Detect which cell encompasses the target text, then output its (x, y) center coordinate. 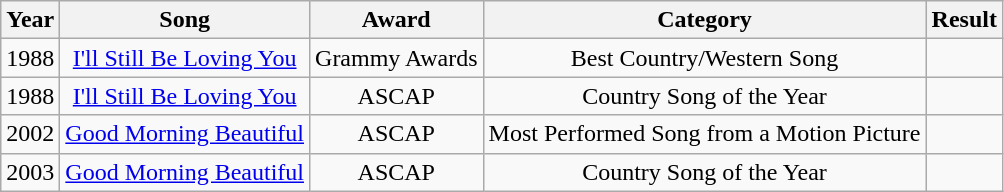
Grammy Awards (397, 58)
2003 (30, 172)
Category (704, 20)
Most Performed Song from a Motion Picture (704, 134)
Best Country/Western Song (704, 58)
Song (185, 20)
Year (30, 20)
Result (964, 20)
Award (397, 20)
2002 (30, 134)
